Return the [x, y] coordinate for the center point of the cell that contains the specified text.  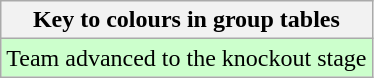
Key to colours in group tables [186, 20]
Team advanced to the knockout stage [186, 58]
